Return (X, Y) of the center of cell containing provided text 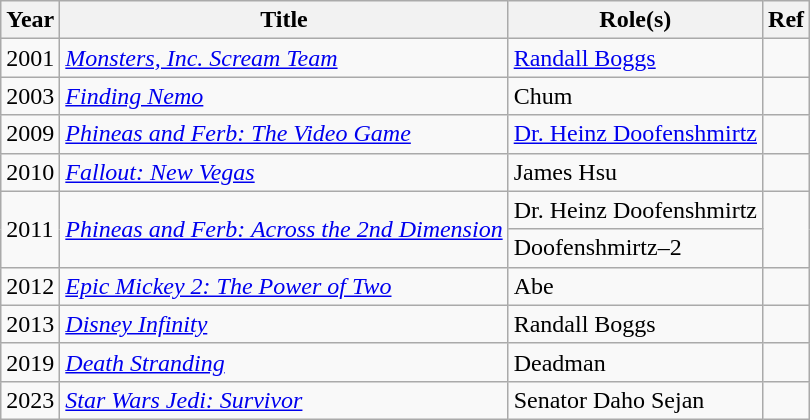
Abe (635, 286)
Deadman (635, 362)
Title (284, 20)
2009 (30, 134)
Year (30, 20)
Finding Nemo (284, 96)
Epic Mickey 2: The Power of Two (284, 286)
Fallout: New Vegas (284, 172)
2011 (30, 229)
Disney Infinity (284, 324)
2023 (30, 400)
Monsters, Inc. Scream Team (284, 58)
2010 (30, 172)
Ref (786, 20)
Role(s) (635, 20)
2001 (30, 58)
2012 (30, 286)
2003 (30, 96)
James Hsu (635, 172)
2013 (30, 324)
Doofenshmirtz–2 (635, 248)
Phineas and Ferb: Across the 2nd Dimension (284, 229)
Chum (635, 96)
Death Stranding (284, 362)
Star Wars Jedi: Survivor (284, 400)
Senator Daho Sejan (635, 400)
Phineas and Ferb: The Video Game (284, 134)
2019 (30, 362)
